Detect which cell encompasses the target text, then output its [X, Y] center coordinate. 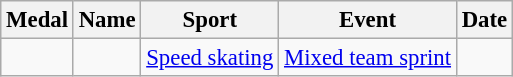
Name [107, 20]
Event [368, 20]
Mixed team sprint [368, 58]
Sport [210, 20]
Speed skating [210, 58]
Date [484, 20]
Medal [38, 20]
